Extract the [x, y] coordinate from the center of the cell holding the provided text.  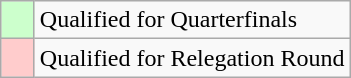
Qualified for Quarterfinals [192, 20]
Qualified for Relegation Round [192, 58]
